Pinpoint the cell where the given text exists, returning its [X, Y] midpoint coordinate. 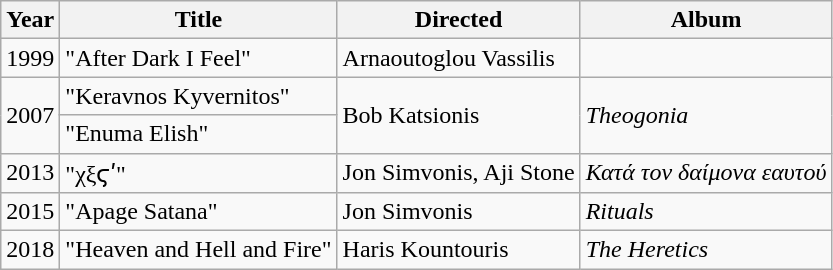
"χξϛʹ" [198, 173]
Jon Simvonis, Aji Stone [458, 173]
Album [706, 20]
"Apage Satana" [198, 212]
2015 [30, 212]
Jon Simvonis [458, 212]
Bob Katsionis [458, 115]
"Keravnos Kyvernitos" [198, 96]
"Heaven and Hell and Fire" [198, 250]
The Heretics [706, 250]
Year [30, 20]
2018 [30, 250]
Haris Kountouris [458, 250]
2013 [30, 173]
Directed [458, 20]
Κατά τον δαίμονα εαυτού [706, 173]
Theogonia [706, 115]
Rituals [706, 212]
Title [198, 20]
2007 [30, 115]
"Enuma Elish" [198, 134]
1999 [30, 58]
Arnaoutoglou Vassilis [458, 58]
"After Dark I Feel" [198, 58]
